Find where the given text appears and provide that cell's center as [x, y] coordinate. 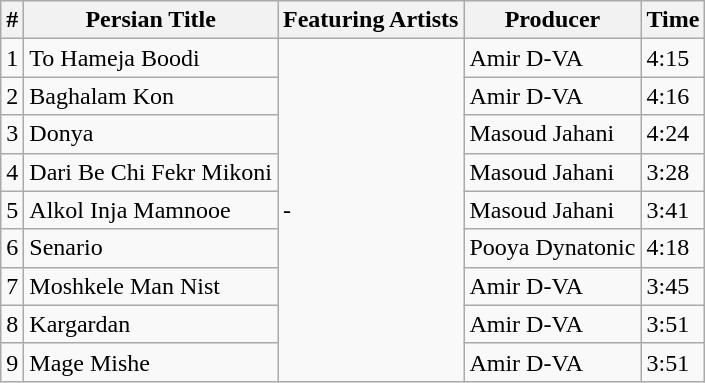
1 [12, 58]
5 [12, 210]
Mage Mishe [151, 362]
3:45 [673, 286]
Persian Title [151, 20]
2 [12, 96]
4:16 [673, 96]
- [371, 210]
4:18 [673, 248]
9 [12, 362]
Dari Be Chi Fekr Mikoni [151, 172]
7 [12, 286]
4:15 [673, 58]
Baghalam Kon [151, 96]
Moshkele Man Nist [151, 286]
Time [673, 20]
3 [12, 134]
Kargardan [151, 324]
4 [12, 172]
3:41 [673, 210]
8 [12, 324]
3:28 [673, 172]
4:24 [673, 134]
Pooya Dynatonic [552, 248]
Alkol Inja Mamnooe [151, 210]
To Hameja Boodi [151, 58]
Donya [151, 134]
Producer [552, 20]
Senario [151, 248]
6 [12, 248]
# [12, 20]
Featuring Artists [371, 20]
